Search for the cell housing the specified text and yield its (X, Y) center coordinate. 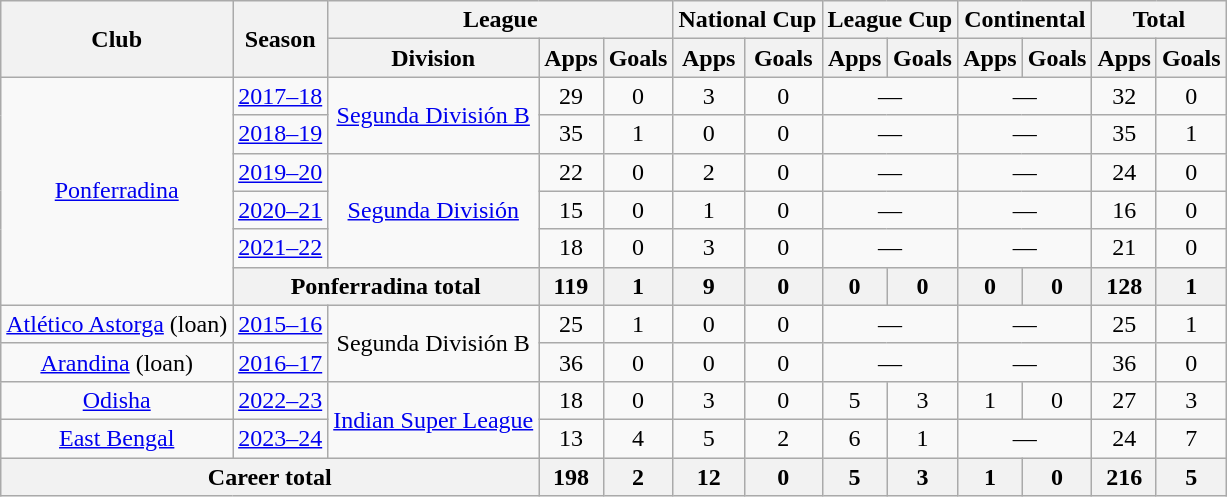
7 (1191, 438)
Continental (1025, 20)
2015–16 (280, 324)
Total (1159, 20)
National Cup (748, 20)
15 (571, 210)
League Cup (890, 20)
22 (571, 172)
Indian Super League (434, 419)
League (500, 20)
Ponferradina (117, 191)
21 (1124, 248)
198 (571, 477)
2017–18 (280, 96)
16 (1124, 210)
128 (1124, 286)
2023–24 (280, 438)
Career total (270, 477)
119 (571, 286)
216 (1124, 477)
Segunda División (434, 210)
Division (434, 58)
4 (638, 438)
13 (571, 438)
2021–22 (280, 248)
2018–19 (280, 134)
Ponferradina total (386, 286)
9 (709, 286)
2022–23 (280, 400)
29 (571, 96)
Season (280, 39)
6 (854, 438)
Atlético Astorga (loan) (117, 324)
2020–21 (280, 210)
Odisha (117, 400)
12 (709, 477)
Arandina (loan) (117, 362)
32 (1124, 96)
2019–20 (280, 172)
Club (117, 39)
27 (1124, 400)
2016–17 (280, 362)
East Bengal (117, 438)
